Capture the cell that displays the provided text and extract its [x, y] central coordinate. 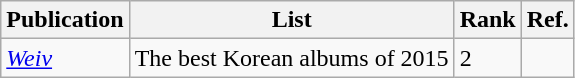
2 [488, 58]
The best Korean albums of 2015 [292, 58]
Publication [65, 20]
Rank [488, 20]
List [292, 20]
Ref. [548, 20]
Weiv [65, 58]
